Find where the given text appears and provide that cell's center as (X, Y) coordinate. 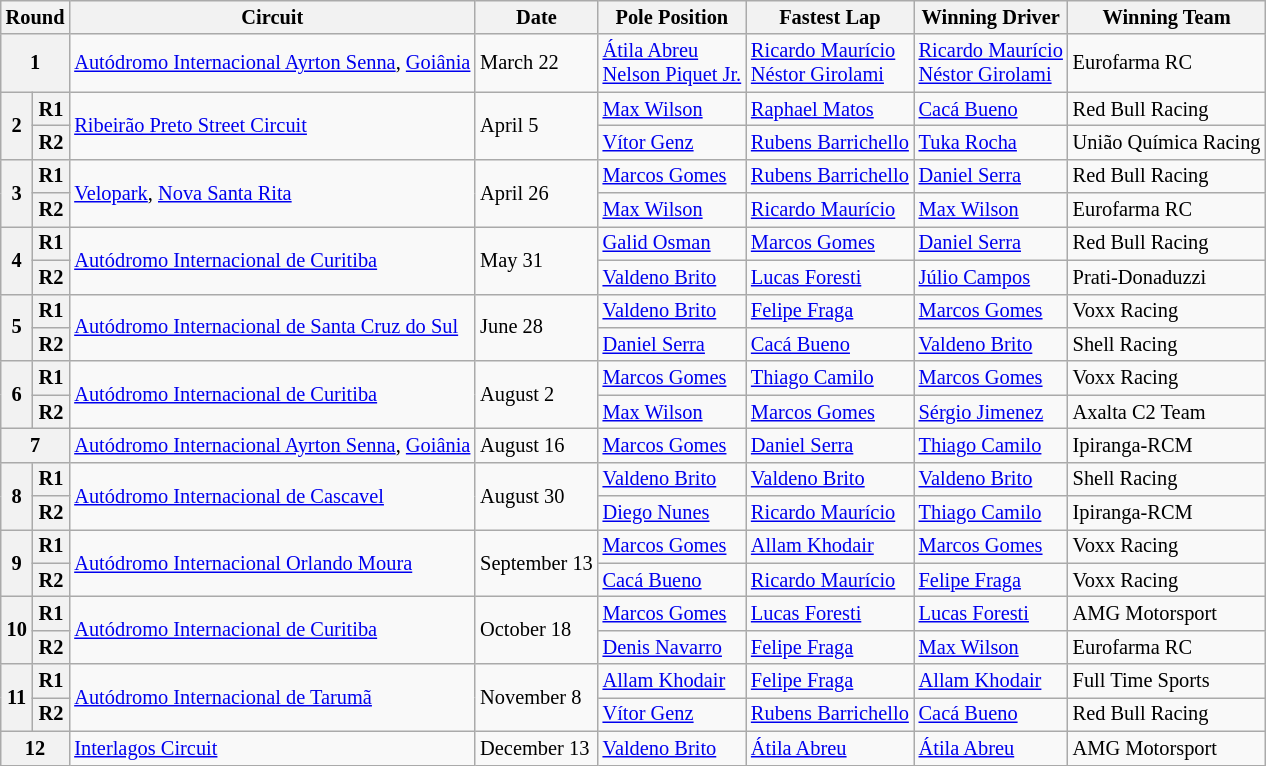
9 (17, 562)
Diego Nunes (672, 513)
8 (17, 496)
August 16 (536, 445)
5 (17, 328)
Pole Position (672, 17)
May 31 (536, 260)
11 (17, 698)
3 (17, 192)
União Química Racing (1167, 142)
10 (17, 630)
6 (17, 394)
Velopark, Nova Santa Rita (272, 192)
Interlagos Circuit (272, 748)
Fastest Lap (830, 17)
June 28 (536, 328)
1 (36, 63)
August 2 (536, 394)
August 30 (536, 496)
Ribeirão Preto Street Circuit (272, 126)
Winning Team (1167, 17)
Tuka Rocha (991, 142)
Axalta C2 Team (1167, 412)
Date (536, 17)
Raphael Matos (830, 109)
7 (36, 445)
Júlio Campos (991, 277)
4 (17, 260)
Prati-Donaduzzi (1167, 277)
Sérgio Jimenez (991, 412)
12 (36, 748)
September 13 (536, 562)
October 18 (536, 630)
Round (36, 17)
Autódromo Internacional de Tarumã (272, 698)
November 8 (536, 698)
Autódromo Internacional de Cascavel (272, 496)
Átila Abreu Nelson Piquet Jr. (672, 63)
Full Time Sports (1167, 681)
April 5 (536, 126)
March 22 (536, 63)
April 26 (536, 192)
Winning Driver (991, 17)
Autódromo Internacional Orlando Moura (272, 562)
Circuit (272, 17)
2 (17, 126)
Galid Osman (672, 243)
December 13 (536, 748)
Denis Navarro (672, 647)
Autódromo Internacional de Santa Cruz do Sul (272, 328)
